Output the (X, Y) coordinate of the center of the cell containing the given text.  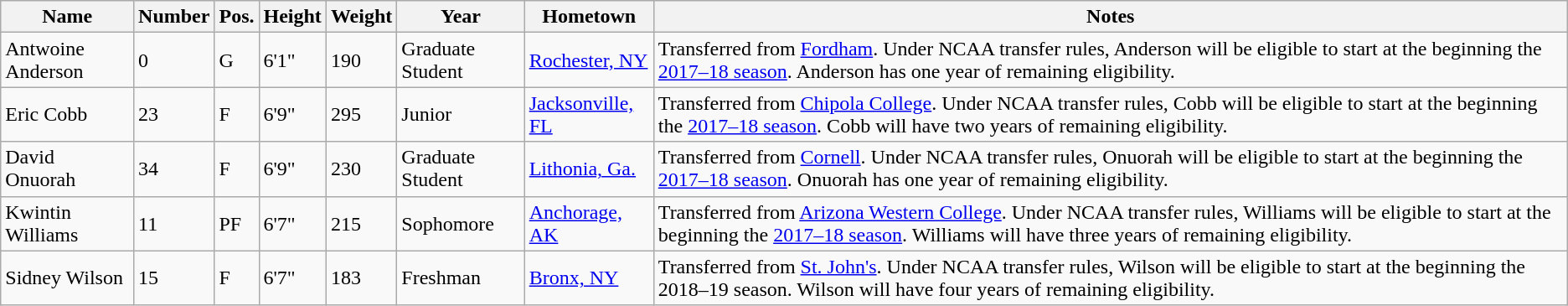
PF (236, 223)
Year (461, 17)
Anchorage, AK (589, 223)
23 (174, 114)
G (236, 60)
Name (67, 17)
Rochester, NY (589, 60)
Notes (1111, 17)
Lithonia, Ga. (589, 169)
Kwintin Williams (67, 223)
295 (361, 114)
34 (174, 169)
Height (292, 17)
Bronx, NY (589, 278)
Eric Cobb (67, 114)
11 (174, 223)
6'1" (292, 60)
Junior (461, 114)
190 (361, 60)
183 (361, 278)
Pos. (236, 17)
Sidney Wilson (67, 278)
Number (174, 17)
Jacksonville, FL (589, 114)
Sophomore (461, 223)
15 (174, 278)
David Onuorah (67, 169)
0 (174, 60)
Freshman (461, 278)
230 (361, 169)
215 (361, 223)
Weight (361, 17)
Hometown (589, 17)
Antwoine Anderson (67, 60)
